Capture the cell that displays the provided text and extract its (X, Y) central coordinate. 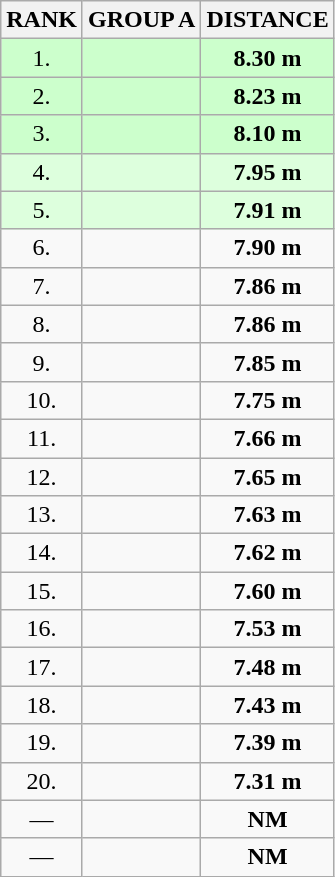
10. (42, 400)
GROUP A (141, 20)
4. (42, 172)
6. (42, 248)
5. (42, 210)
8.10 m (268, 134)
2. (42, 96)
7. (42, 286)
7.95 m (268, 172)
9. (42, 362)
17. (42, 667)
8. (42, 324)
7.91 m (268, 210)
7.31 m (268, 781)
8.23 m (268, 96)
16. (42, 629)
7.48 m (268, 667)
20. (42, 781)
13. (42, 515)
7.60 m (268, 591)
15. (42, 591)
11. (42, 438)
12. (42, 477)
7.53 m (268, 629)
3. (42, 134)
7.90 m (268, 248)
18. (42, 705)
8.30 m (268, 58)
1. (42, 58)
RANK (42, 20)
7.75 m (268, 400)
7.66 m (268, 438)
7.62 m (268, 553)
7.39 m (268, 743)
14. (42, 553)
7.85 m (268, 362)
19. (42, 743)
7.65 m (268, 477)
7.43 m (268, 705)
DISTANCE (268, 20)
7.63 m (268, 515)
